Provide the [x, y] coordinate of the cell's center where the given text is located.  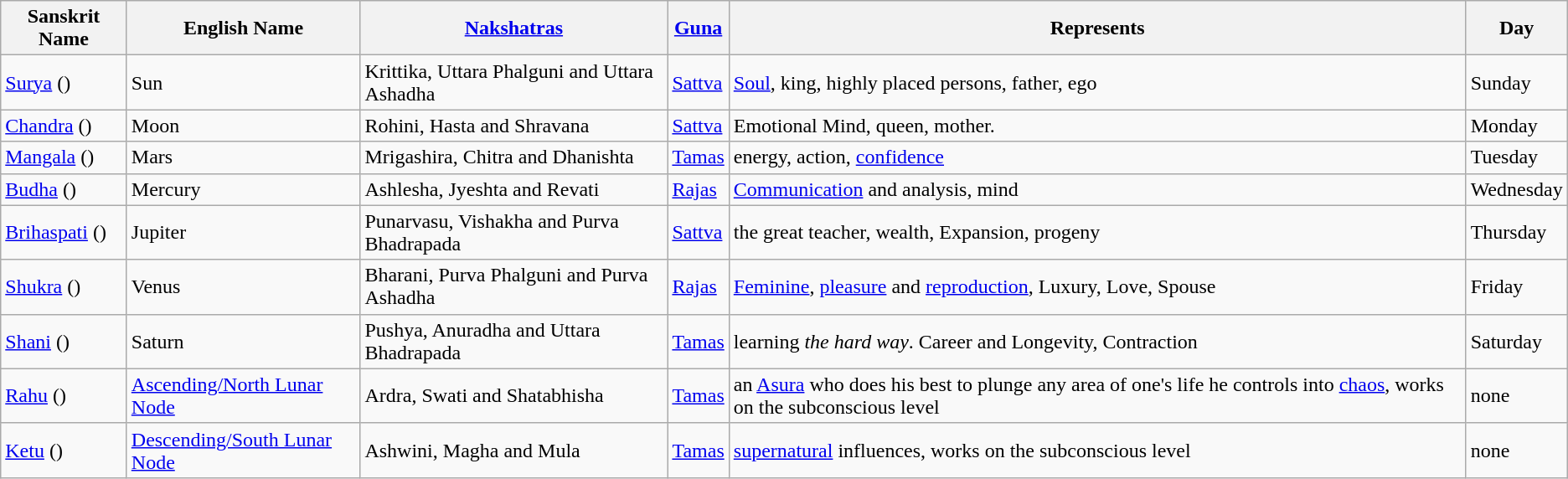
Day [1516, 28]
the great teacher, wealth, Expansion, progeny [1097, 233]
Saturday [1516, 342]
Ketu () [64, 451]
Mrigashira, Chitra and Dhanishta [514, 157]
learning the hard way. Career and Longevity, Contraction [1097, 342]
Ashlesha, Jyeshta and Revati [514, 189]
Descending/South Lunar Node [243, 451]
Tuesday [1516, 157]
Sun [243, 82]
Venus [243, 286]
Moon [243, 126]
Wednesday [1516, 189]
Mercury [243, 189]
Jupiter [243, 233]
Brihaspati () [64, 233]
Surya () [64, 82]
energy, action, confidence [1097, 157]
Rahu () [64, 395]
Monday [1516, 126]
Bharani, Purva Phalguni and Purva Ashadha [514, 286]
Emotional Mind, queen, mother. [1097, 126]
Nakshatras [514, 28]
Sunday [1516, 82]
Feminine, pleasure and reproduction, Luxury, Love, Spouse [1097, 286]
Mangala () [64, 157]
Mars [243, 157]
Shukra () [64, 286]
Communication and analysis, mind [1097, 189]
Punarvasu, Vishakha and Purva Bhadrapada [514, 233]
an Asura who does his best to plunge any area of one's life he controls into chaos, works on the subconscious level [1097, 395]
Krittika, Uttara Phalguni and Uttara Ashadha [514, 82]
Budha () [64, 189]
Chandra () [64, 126]
Rohini, Hasta and Shravana [514, 126]
supernatural influences, works on the subconscious level [1097, 451]
Soul, king, highly placed persons, father, ego [1097, 82]
Ardra, Swati and Shatabhisha [514, 395]
Ascending/North Lunar Node [243, 395]
Represents [1097, 28]
Guna [699, 28]
Thursday [1516, 233]
Ashwini, Magha and Mula [514, 451]
Pushya, Anuradha and Uttara Bhadrapada [514, 342]
English Name [243, 28]
Shani () [64, 342]
Sanskrit Name [64, 28]
Friday [1516, 286]
Saturn [243, 342]
